Return the (x, y) coordinate for the center point of the cell that contains the specified text.  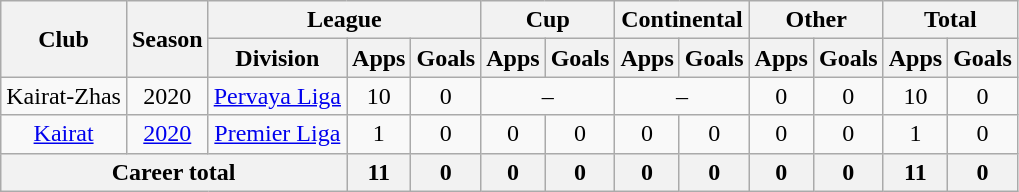
Season (167, 39)
Continental (682, 20)
Kairat-Zhas (64, 96)
Kairat (64, 134)
Other (816, 20)
Division (277, 58)
Premier Liga (277, 134)
Total (950, 20)
Career total (174, 172)
Pervaya Liga (277, 96)
League (344, 20)
Cup (548, 20)
Club (64, 39)
